Search for the cell housing the specified text and yield its (x, y) center coordinate. 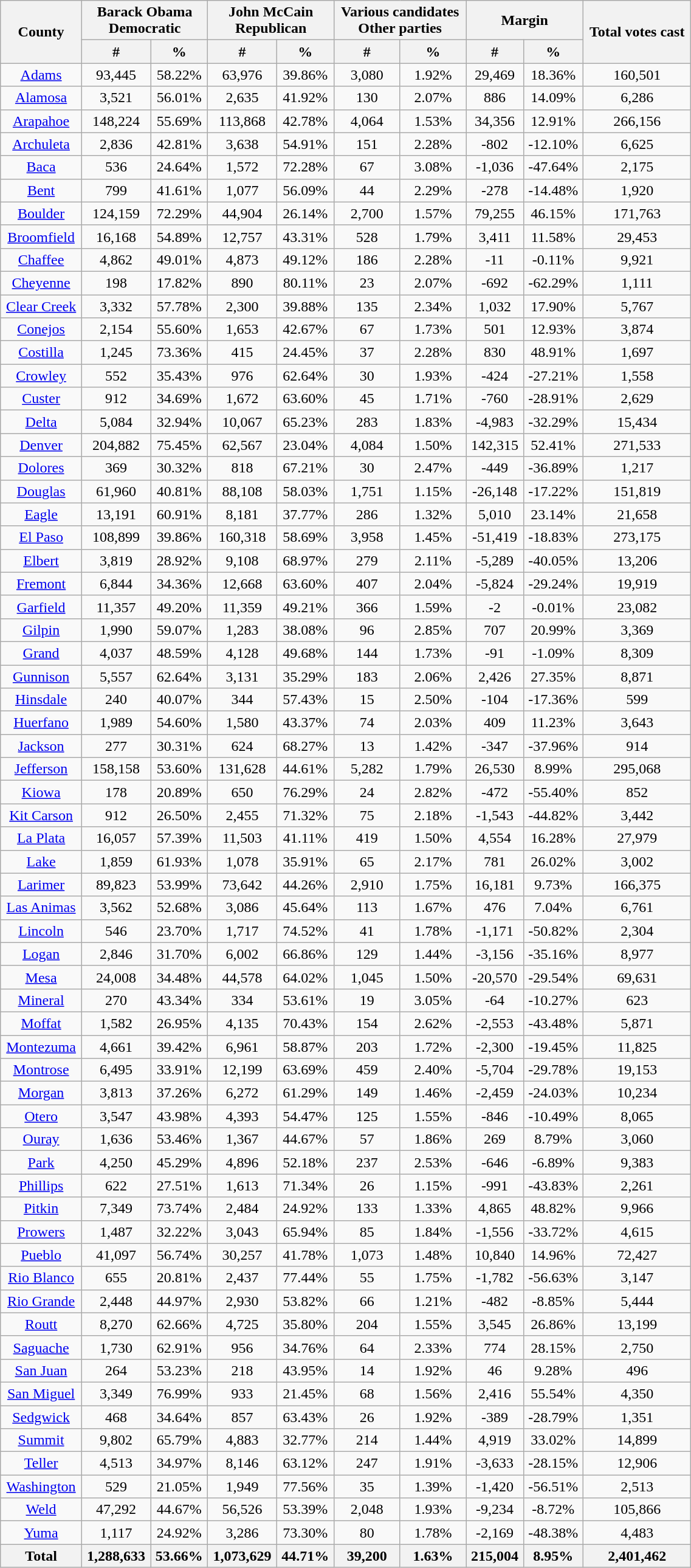
29,469 (495, 75)
1.33% (433, 1209)
53.46% (179, 1139)
26.02% (553, 862)
County (41, 32)
-4,983 (495, 422)
1,989 (115, 723)
2,416 (495, 1394)
133 (367, 1209)
2,426 (495, 677)
80 (367, 1533)
707 (495, 630)
49.68% (305, 653)
16.28% (553, 838)
2.33% (433, 1347)
64 (367, 1347)
53.66% (179, 1556)
Cheyenne (41, 283)
774 (495, 1347)
46.15% (553, 213)
59.07% (179, 630)
1,351 (637, 1417)
1,558 (637, 376)
68 (367, 1394)
6,272 (242, 1093)
27,979 (637, 838)
5,557 (115, 677)
26.86% (553, 1324)
57.39% (179, 838)
1,078 (242, 862)
72.29% (179, 213)
Jefferson (41, 769)
158,158 (115, 769)
16,181 (495, 885)
1,367 (242, 1139)
11.58% (553, 237)
3,562 (115, 908)
11,825 (637, 1046)
Custer (41, 399)
23.70% (179, 931)
890 (242, 283)
41,097 (115, 1255)
Phillips (41, 1186)
Routt (41, 1324)
19,919 (637, 584)
11,359 (242, 607)
3,638 (242, 144)
35 (367, 1487)
113,868 (242, 121)
8,871 (637, 677)
Costilla (41, 353)
17.90% (553, 306)
2.53% (433, 1162)
-26,148 (495, 491)
-0.01% (553, 607)
10,067 (242, 422)
4,919 (495, 1440)
415 (242, 353)
Total (41, 1556)
44.71% (305, 1556)
-6.89% (553, 1162)
80.11% (305, 283)
19 (367, 1000)
96 (367, 630)
2,930 (242, 1301)
55.69% (179, 121)
2,448 (115, 1301)
1.48% (433, 1255)
28.15% (553, 1347)
67.21% (305, 468)
Morgan (41, 1093)
-3,156 (495, 954)
-40.05% (553, 561)
2.17% (433, 862)
43.98% (179, 1116)
2.62% (433, 1023)
13 (367, 746)
-278 (495, 190)
5,010 (495, 514)
623 (637, 1000)
914 (637, 746)
Kiowa (41, 792)
-50.82% (553, 931)
2,048 (367, 1510)
24 (367, 792)
131,628 (242, 769)
35.80% (305, 1324)
-10.49% (553, 1116)
Hinsdale (41, 700)
407 (367, 584)
Otero (41, 1116)
17.82% (179, 283)
32.94% (179, 422)
6,286 (637, 98)
Moffat (41, 1023)
4,725 (242, 1324)
Denver (41, 445)
11.23% (553, 723)
295,068 (637, 769)
-2 (495, 607)
14 (367, 1370)
264 (115, 1370)
218 (242, 1370)
2.18% (433, 815)
-2,553 (495, 1023)
3,411 (495, 237)
Various candidatesOther parties (400, 21)
4,393 (242, 1116)
Broomfield (41, 237)
852 (637, 792)
-389 (495, 1417)
247 (367, 1463)
409 (495, 723)
1,653 (242, 330)
18.36% (553, 75)
Pitkin (41, 1209)
85 (367, 1232)
8.99% (553, 769)
12,757 (242, 237)
-482 (495, 1301)
3,369 (637, 630)
650 (242, 792)
-37.96% (553, 746)
2,437 (242, 1278)
279 (367, 561)
73.74% (179, 1209)
Park (41, 1162)
5,767 (637, 306)
71.34% (305, 1186)
65.23% (305, 422)
344 (242, 700)
1.59% (433, 607)
552 (115, 376)
-8.85% (553, 1301)
144 (367, 653)
933 (242, 1394)
-2,459 (495, 1093)
-424 (495, 376)
3,332 (115, 306)
44 (367, 190)
8.79% (553, 1139)
37 (367, 353)
12.91% (553, 121)
273,175 (637, 537)
1,580 (242, 723)
956 (242, 1347)
369 (115, 468)
53.23% (179, 1370)
Ouray (41, 1139)
52.41% (553, 445)
1.86% (433, 1139)
Alamosa (41, 98)
58.87% (305, 1046)
286 (367, 514)
6,495 (115, 1070)
135 (367, 306)
6,761 (637, 908)
58.69% (305, 537)
366 (367, 607)
-991 (495, 1186)
-29.24% (553, 584)
3,131 (242, 677)
Elbert (41, 561)
1.45% (433, 537)
-104 (495, 700)
166,375 (637, 885)
Larimer (41, 885)
48.59% (179, 653)
21,658 (637, 514)
1,283 (242, 630)
624 (242, 746)
976 (242, 376)
496 (637, 1370)
Mineral (41, 1000)
3.05% (433, 1000)
31.70% (179, 954)
270 (115, 1000)
149 (367, 1093)
30,257 (242, 1255)
55.60% (179, 330)
49.21% (305, 607)
277 (115, 746)
-1,420 (495, 1487)
886 (495, 98)
34.64% (179, 1417)
3,813 (115, 1093)
43.34% (179, 1000)
La Plata (41, 838)
46 (495, 1370)
Conejos (41, 330)
2.29% (433, 190)
-32.29% (553, 422)
Douglas (41, 491)
-347 (495, 746)
54.89% (179, 237)
24.45% (305, 353)
Margin (525, 21)
271,533 (637, 445)
4,554 (495, 838)
-1.09% (553, 653)
Baca (41, 167)
56.09% (305, 190)
41.61% (179, 190)
-449 (495, 468)
39.42% (179, 1046)
799 (115, 190)
1.39% (433, 1487)
1,949 (242, 1487)
34.48% (179, 977)
44,578 (242, 977)
2,455 (242, 815)
154 (367, 1023)
Las Animas (41, 908)
1.72% (433, 1046)
20.99% (553, 630)
13,191 (115, 514)
204 (367, 1324)
Huerfano (41, 723)
34.36% (179, 584)
56,526 (242, 1510)
Teller (41, 1463)
11,503 (242, 838)
41.11% (305, 838)
27.35% (553, 677)
73.30% (305, 1533)
599 (637, 700)
56.01% (179, 98)
Gunnison (41, 677)
72,427 (637, 1255)
-1,036 (495, 167)
54.91% (305, 144)
108,899 (115, 537)
3,547 (115, 1116)
45.29% (179, 1162)
-802 (495, 144)
15,434 (637, 422)
3,043 (242, 1232)
4,615 (637, 1232)
1.63% (433, 1556)
34.97% (179, 1463)
65.94% (305, 1232)
58.03% (305, 491)
-18.83% (553, 537)
-28.15% (553, 1463)
1,288,633 (115, 1556)
2,304 (637, 931)
1,990 (115, 630)
Fremont (41, 584)
20.81% (179, 1278)
43.37% (305, 723)
-12.10% (553, 144)
Chaffee (41, 260)
4,128 (242, 653)
6,844 (115, 584)
3,080 (367, 75)
-5,824 (495, 584)
4,883 (242, 1440)
2,635 (242, 98)
58.22% (179, 75)
55 (367, 1278)
9.73% (553, 885)
-17.36% (553, 700)
34.76% (305, 1347)
66 (367, 1301)
9,108 (242, 561)
Arapahoe (41, 121)
79,255 (495, 213)
14.09% (553, 98)
15 (367, 700)
2.06% (433, 677)
2.11% (433, 561)
24.64% (179, 167)
20.89% (179, 792)
1.84% (433, 1232)
501 (495, 330)
76.99% (179, 1394)
-3,633 (495, 1463)
3.08% (433, 167)
129 (367, 954)
178 (115, 792)
34,356 (495, 121)
2,700 (367, 213)
48.91% (553, 353)
3,086 (242, 908)
62,567 (242, 445)
57.78% (179, 306)
2.50% (433, 700)
-17.22% (553, 491)
622 (115, 1186)
Logan (41, 954)
528 (367, 237)
-646 (495, 1162)
3,545 (495, 1324)
-10.27% (553, 1000)
4,350 (637, 1394)
Gilpin (41, 630)
1.42% (433, 746)
2,846 (115, 954)
1,111 (637, 283)
Prowers (41, 1232)
-20,570 (495, 977)
4,661 (115, 1046)
8.95% (553, 1556)
26.50% (179, 815)
23 (367, 283)
148,224 (115, 121)
53.61% (305, 1000)
8,065 (637, 1116)
74.52% (305, 931)
44,904 (242, 213)
3,442 (637, 815)
72.28% (305, 167)
56.74% (179, 1255)
-9,234 (495, 1510)
6,625 (637, 144)
546 (115, 931)
3,819 (115, 561)
3,874 (637, 330)
-472 (495, 792)
John McCainRepublican (271, 21)
1,245 (115, 353)
5,084 (115, 422)
7.04% (553, 908)
62.66% (179, 1324)
2,401,462 (637, 1556)
2,261 (637, 1186)
9,921 (637, 260)
419 (367, 838)
468 (115, 1417)
Jackson (41, 746)
-27.21% (553, 376)
198 (115, 283)
9.28% (553, 1370)
334 (242, 1000)
7,349 (115, 1209)
49.20% (179, 607)
42.67% (305, 330)
3,643 (637, 723)
77.56% (305, 1487)
1.57% (433, 213)
Sedgwick (41, 1417)
43.31% (305, 237)
45 (367, 399)
2,629 (637, 399)
12,906 (637, 1463)
33.91% (179, 1070)
70.43% (305, 1023)
459 (367, 1070)
2.85% (433, 630)
13,199 (637, 1324)
1.91% (433, 1463)
1.46% (433, 1093)
1,717 (242, 931)
35.29% (305, 677)
26.14% (305, 213)
29,453 (637, 237)
-14.48% (553, 190)
-24.03% (553, 1093)
4,250 (115, 1162)
1,572 (242, 167)
21.45% (305, 1394)
269 (495, 1139)
-846 (495, 1116)
3,521 (115, 98)
266,156 (637, 121)
1,077 (242, 190)
160,501 (637, 75)
142,315 (495, 445)
-91 (495, 653)
35.91% (305, 862)
2.03% (433, 723)
30.31% (179, 746)
Yuma (41, 1533)
64.02% (305, 977)
-1,556 (495, 1232)
105,866 (637, 1510)
53.99% (179, 885)
2,750 (637, 1347)
41.92% (305, 98)
1.83% (433, 422)
-0.11% (553, 260)
Total votes cast (637, 32)
171,763 (637, 213)
-56.63% (553, 1278)
5,282 (367, 769)
5,444 (637, 1301)
44.97% (179, 1301)
37.26% (179, 1093)
75.45% (179, 445)
1,613 (242, 1186)
38.08% (305, 630)
1.67% (433, 908)
39,200 (367, 1556)
2,910 (367, 885)
2.82% (433, 792)
63.12% (305, 1463)
3,002 (637, 862)
2,836 (115, 144)
61.93% (179, 862)
151,819 (637, 491)
-5,704 (495, 1070)
1,636 (115, 1139)
Lake (41, 862)
42.81% (179, 144)
32.22% (179, 1232)
23.14% (553, 514)
2.04% (433, 584)
-1,543 (495, 815)
8,309 (637, 653)
-56.51% (553, 1487)
3,349 (115, 1394)
11,357 (115, 607)
1,045 (367, 977)
-28.91% (553, 399)
536 (115, 167)
68.27% (305, 746)
55.54% (553, 1394)
Mesa (41, 977)
60.91% (179, 514)
Adams (41, 75)
4,483 (637, 1533)
130 (367, 98)
57 (367, 1139)
1.56% (433, 1394)
Delta (41, 422)
237 (367, 1162)
-2,300 (495, 1046)
1,217 (637, 468)
2,513 (637, 1487)
3,958 (367, 537)
49.12% (305, 260)
61,960 (115, 491)
1,073 (367, 1255)
30.32% (179, 468)
-1,782 (495, 1278)
125 (367, 1116)
476 (495, 908)
-5,289 (495, 561)
27.51% (179, 1186)
830 (495, 353)
Montezuma (41, 1046)
Clear Creek (41, 306)
8,977 (637, 954)
-8.72% (553, 1510)
4,513 (115, 1463)
2,484 (242, 1209)
1,859 (115, 862)
68.97% (305, 561)
113 (367, 908)
Crowley (41, 376)
Summit (41, 1440)
65 (367, 862)
Pueblo (41, 1255)
4,135 (242, 1023)
41 (367, 931)
1,582 (115, 1023)
45.64% (305, 908)
857 (242, 1417)
77.44% (305, 1278)
52.18% (305, 1162)
41.78% (305, 1255)
53.82% (305, 1301)
Weld (41, 1510)
8,270 (115, 1324)
818 (242, 468)
44.61% (305, 769)
5,871 (637, 1023)
1,751 (367, 491)
14,899 (637, 1440)
39.88% (305, 306)
76.29% (305, 792)
-44.82% (553, 815)
1,672 (242, 399)
35.43% (179, 376)
283 (367, 422)
4,862 (115, 260)
65.79% (179, 1440)
186 (367, 260)
2,300 (242, 306)
16,168 (115, 237)
24,008 (115, 977)
26.95% (179, 1023)
-19.45% (553, 1046)
26,530 (495, 769)
12.93% (553, 330)
8,181 (242, 514)
Rio Blanco (41, 1278)
2,154 (115, 330)
-35.16% (553, 954)
203 (367, 1046)
12,199 (242, 1070)
13,206 (637, 561)
Rio Grande (41, 1301)
66.86% (305, 954)
6,002 (242, 954)
9,802 (115, 1440)
-33.72% (553, 1232)
73,642 (242, 885)
-28.79% (553, 1417)
-48.38% (553, 1533)
19,153 (637, 1070)
42.78% (305, 121)
4,037 (115, 653)
Bent (41, 190)
33.02% (553, 1440)
3,060 (637, 1139)
57.43% (305, 700)
28.92% (179, 561)
43.95% (305, 1370)
160,318 (242, 537)
54.47% (305, 1116)
124,159 (115, 213)
14.96% (553, 1255)
-2,169 (495, 1533)
Kit Carson (41, 815)
53.39% (305, 1510)
40.07% (179, 700)
3,286 (242, 1533)
4,865 (495, 1209)
Lincoln (41, 931)
Barack ObamaDemocratic (145, 21)
Washington (41, 1487)
3,147 (637, 1278)
71.32% (305, 815)
-29.54% (553, 977)
1,920 (637, 190)
47,292 (115, 1510)
214 (367, 1440)
-47.64% (553, 167)
16,057 (115, 838)
-55.40% (553, 792)
-36.89% (553, 468)
69,631 (637, 977)
12,668 (242, 584)
63.69% (305, 1070)
61.29% (305, 1093)
40.81% (179, 491)
75 (367, 815)
34.69% (179, 399)
Eagle (41, 514)
2.40% (433, 1070)
Montrose (41, 1070)
21.05% (179, 1487)
9,383 (637, 1162)
1.71% (433, 399)
37.77% (305, 514)
-51,419 (495, 537)
Dolores (41, 468)
73.36% (179, 353)
44.26% (305, 885)
-692 (495, 283)
El Paso (41, 537)
1,117 (115, 1533)
1.21% (433, 1301)
10,234 (637, 1093)
-1,171 (495, 931)
-29.78% (553, 1070)
-62.29% (553, 283)
Saguache (41, 1347)
1,730 (115, 1347)
10,840 (495, 1255)
23.04% (305, 445)
54.60% (179, 723)
-64 (495, 1000)
-43.83% (553, 1186)
1.32% (433, 514)
2,175 (637, 167)
74 (367, 723)
2.47% (433, 468)
4,873 (242, 260)
655 (115, 1278)
Grand (41, 653)
63,976 (242, 75)
1,697 (637, 353)
32.77% (305, 1440)
49.01% (179, 260)
1,487 (115, 1232)
4,896 (242, 1162)
781 (495, 862)
Archuleta (41, 144)
88,108 (242, 491)
2.34% (433, 306)
San Juan (41, 1370)
48.82% (553, 1209)
52.68% (179, 908)
529 (115, 1487)
9,966 (637, 1209)
6,961 (242, 1046)
Garfield (41, 607)
-760 (495, 399)
204,882 (115, 445)
93,445 (115, 75)
Boulder (41, 213)
53.60% (179, 769)
San Miguel (41, 1394)
23,082 (637, 607)
1.53% (433, 121)
183 (367, 677)
63.43% (305, 1417)
151 (367, 144)
89,823 (115, 885)
4,064 (367, 121)
1,032 (495, 306)
240 (115, 700)
1,073,629 (242, 1556)
-43.48% (553, 1023)
4,084 (367, 445)
62.91% (179, 1347)
-11 (495, 260)
8,146 (242, 1463)
215,004 (495, 1556)
